Provide the [x, y] coordinate of the cell's center where the given text is located.  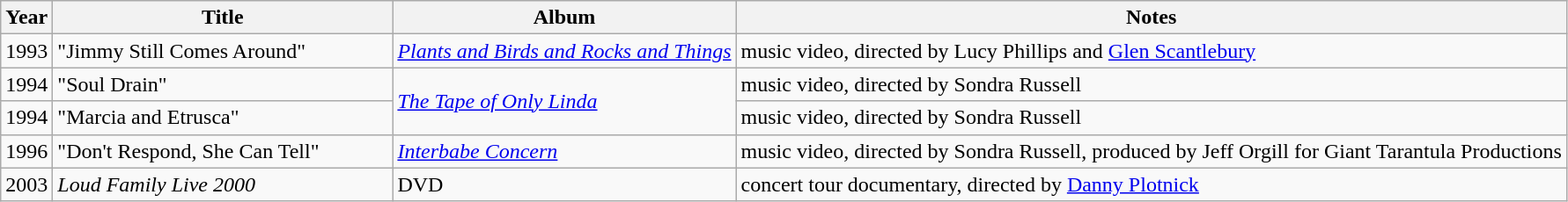
1993 [26, 51]
Notes [1152, 18]
"Don't Respond, She Can Tell" [223, 151]
music video, directed by Lucy Phillips and Glen Scantlebury [1152, 51]
"Jimmy Still Comes Around" [223, 51]
2003 [26, 184]
The Tape of Only Linda [564, 101]
Loud Family Live 2000 [223, 184]
Year [26, 18]
concert tour documentary, directed by Danny Plotnick [1152, 184]
"Soul Drain" [223, 84]
Plants and Birds and Rocks and Things [564, 51]
1996 [26, 151]
Album [564, 18]
Title [223, 18]
"Marcia and Etrusca" [223, 118]
music video, directed by Sondra Russell, produced by Jeff Orgill for Giant Tarantula Productions [1152, 151]
Interbabe Concern [564, 151]
DVD [564, 184]
